Find where the given text appears and provide that cell's center as (X, Y) coordinate. 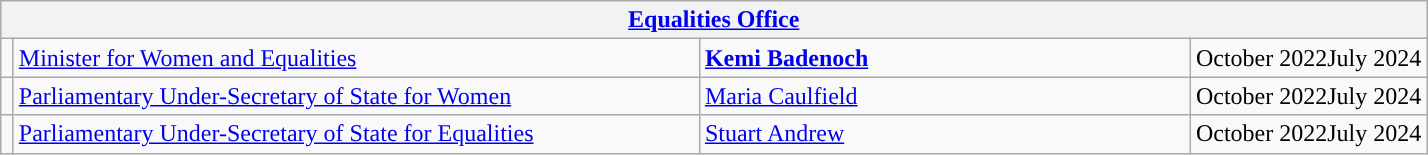
Maria Caulfield (944, 96)
Parliamentary Under-Secretary of State for Women (356, 96)
Minister for Women and Equalities (356, 58)
Kemi Badenoch (944, 58)
Parliamentary Under-Secretary of State for Equalities (356, 134)
Stuart Andrew (944, 134)
Equalities Office (714, 20)
